Return the (x, y) coordinate for the center point of the cell that contains the specified text.  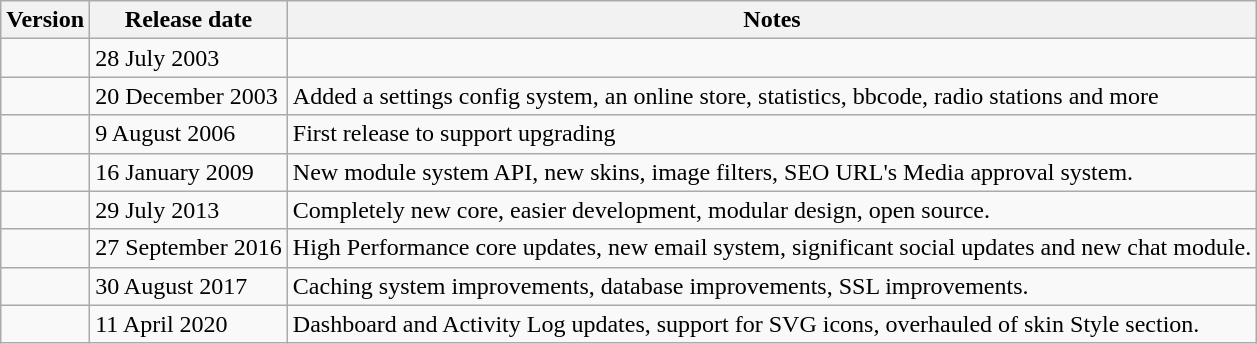
Caching system improvements, database improvements, SSL improvements. (772, 286)
16 January 2009 (189, 172)
Added a settings config system, an online store, statistics, bbcode, radio stations and more (772, 96)
28 July 2003 (189, 58)
27 September 2016 (189, 248)
29 July 2013 (189, 210)
20 December 2003 (189, 96)
9 August 2006 (189, 134)
Notes (772, 20)
30 August 2017 (189, 286)
Release date (189, 20)
New module system API, new skins, image filters, SEO URL's Media approval system. (772, 172)
First release to support upgrading (772, 134)
High Performance core updates, new email system, significant social updates and new chat module. (772, 248)
Version (46, 20)
11 April 2020 (189, 324)
Dashboard and Activity Log updates, support for SVG icons, overhauled of skin Style section. (772, 324)
Completely new core, easier development, modular design, open source. (772, 210)
